Provide the (x, y) coordinate of the cell's center where the given text is located.  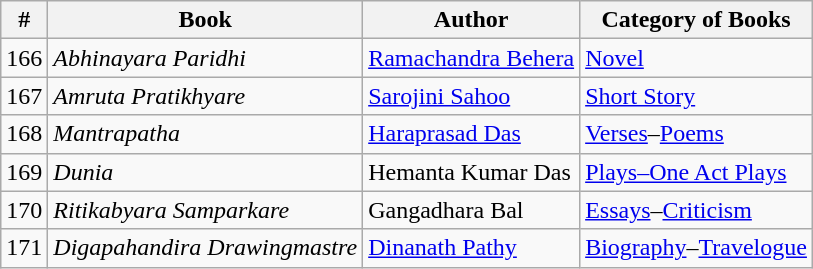
Abhinayara Paridhi (206, 58)
Hemanta Kumar Das (472, 172)
169 (24, 172)
Digapahandira Drawingmastre (206, 248)
Dinanath Pathy (472, 248)
Sarojini Sahoo (472, 96)
Plays–One Act Plays (696, 172)
Mantrapatha (206, 134)
# (24, 20)
Biography–Travelogue (696, 248)
Verses–Poems (696, 134)
170 (24, 210)
Book (206, 20)
Haraprasad Das (472, 134)
Author (472, 20)
Amruta Pratikhyare (206, 96)
166 (24, 58)
Dunia (206, 172)
Ritikabyara Samparkare (206, 210)
Gangadhara Bal (472, 210)
167 (24, 96)
Essays–Criticism (696, 210)
Novel (696, 58)
Category of Books (696, 20)
168 (24, 134)
171 (24, 248)
Short Story (696, 96)
Ramachandra Behera (472, 58)
